Pinpoint the cell where the given text exists, returning its (X, Y) midpoint coordinate. 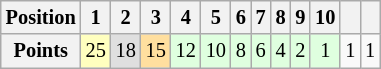
Points (41, 51)
12 (186, 51)
5 (216, 17)
7 (261, 17)
9 (300, 17)
Position (41, 17)
25 (96, 51)
15 (156, 51)
3 (156, 17)
18 (126, 51)
